Scan for the cell matching the given text and deliver its (x, y) coordinate at center. 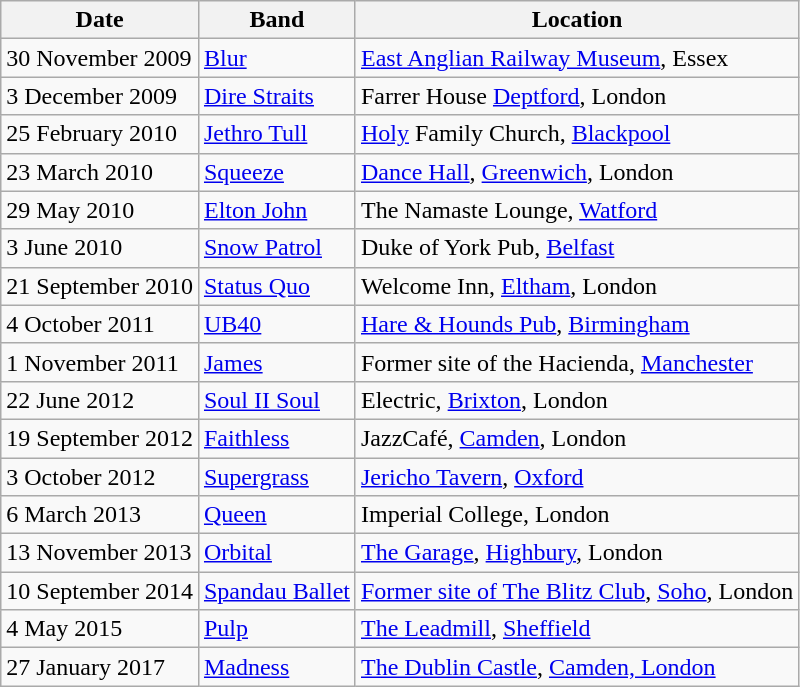
Madness (276, 667)
Holy Family Church, Blackpool (576, 134)
Electric, Brixton, London (576, 400)
Blur (276, 58)
Former site of the Hacienda, Manchester (576, 362)
The Leadmill, Sheffield (576, 629)
Dire Straits (276, 96)
The Dublin Castle, Camden, London (576, 667)
Queen (276, 515)
4 May 2015 (100, 629)
3 June 2010 (100, 248)
30 November 2009 (100, 58)
25 February 2010 (100, 134)
29 May 2010 (100, 210)
Jericho Tavern, Oxford (576, 477)
23 March 2010 (100, 172)
Former site of The Blitz Club, Soho, London (576, 591)
James (276, 362)
Snow Patrol (276, 248)
22 June 2012 (100, 400)
6 March 2013 (100, 515)
Supergrass (276, 477)
Farrer House Deptford, London (576, 96)
East Anglian Railway Museum, Essex (576, 58)
3 October 2012 (100, 477)
3 December 2009 (100, 96)
13 November 2013 (100, 553)
Date (100, 20)
1 November 2011 (100, 362)
Band (276, 20)
JazzCafé, Camden, London (576, 438)
27 January 2017 (100, 667)
Faithless (276, 438)
Status Quo (276, 286)
Soul II Soul (276, 400)
Location (576, 20)
Dance Hall, Greenwich, London (576, 172)
10 September 2014 (100, 591)
Squeeze (276, 172)
Orbital (276, 553)
Duke of York Pub, Belfast (576, 248)
UB40 (276, 324)
Spandau Ballet (276, 591)
The Namaste Lounge, Watford (576, 210)
Pulp (276, 629)
21 September 2010 (100, 286)
Elton John (276, 210)
4 October 2011 (100, 324)
The Garage, Highbury, London (576, 553)
19 September 2012 (100, 438)
Welcome Inn, Eltham, London (576, 286)
Jethro Tull (276, 134)
Imperial College, London (576, 515)
Hare & Hounds Pub, Birmingham (576, 324)
